For the text-containing cell, return its midpoint in (x, y) coordinate format. 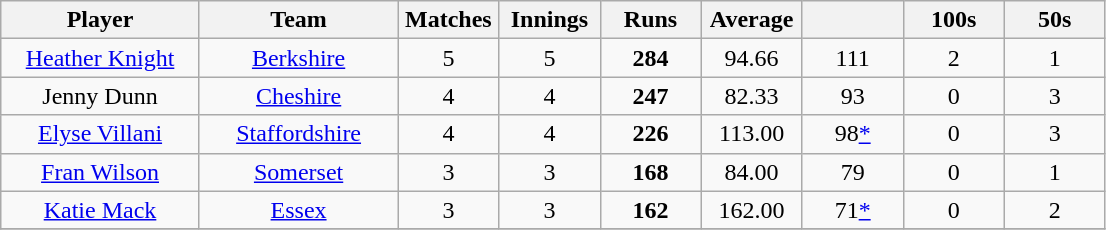
Team (298, 20)
226 (650, 134)
Berkshire (298, 58)
Staffordshire (298, 134)
94.66 (752, 58)
Runs (650, 20)
Somerset (298, 172)
100s (954, 20)
Player (100, 20)
168 (650, 172)
Elyse Villani (100, 134)
Innings (550, 20)
Heather Knight (100, 58)
162.00 (752, 210)
50s (1054, 20)
Katie Mack (100, 210)
98* (852, 134)
111 (852, 58)
Jenny Dunn (100, 96)
Fran Wilson (100, 172)
162 (650, 210)
Cheshire (298, 96)
Average (752, 20)
284 (650, 58)
79 (852, 172)
93 (852, 96)
82.33 (752, 96)
71* (852, 210)
113.00 (752, 134)
Matches (448, 20)
247 (650, 96)
Essex (298, 210)
84.00 (752, 172)
